Return (x, y) of the center of cell containing provided text 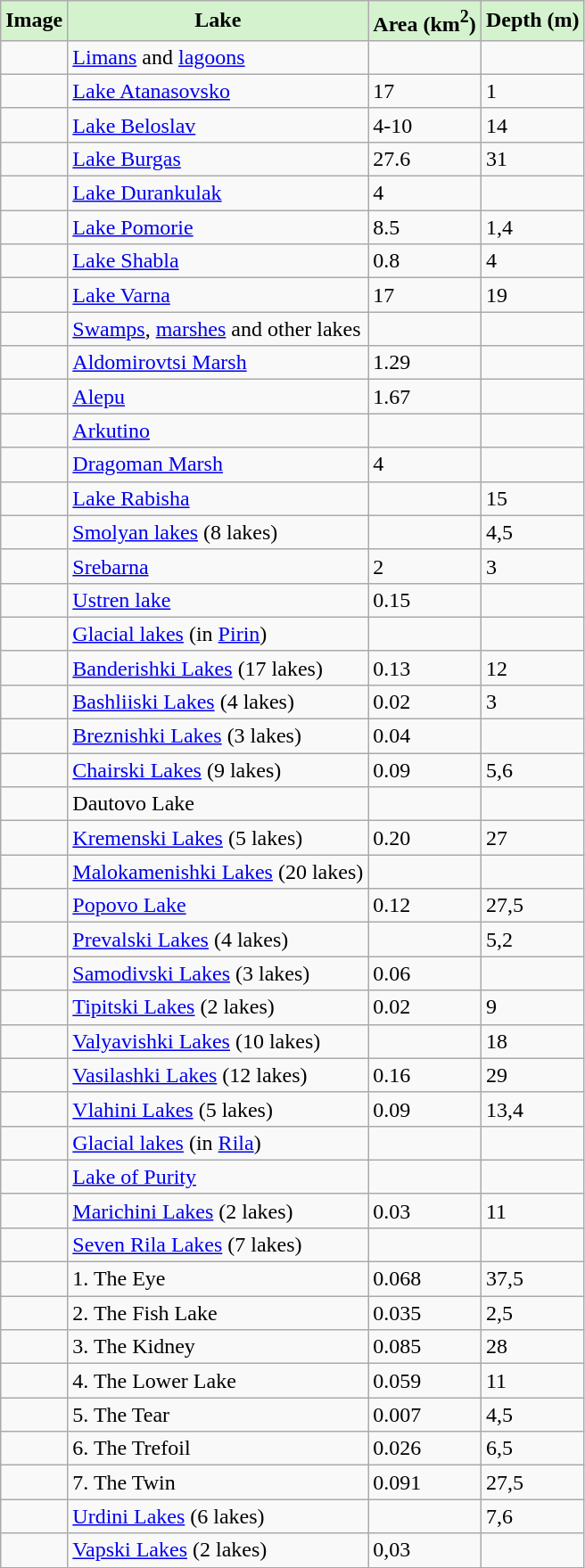
0.035 (424, 1313)
0.15 (424, 600)
1.67 (424, 397)
1.29 (424, 363)
Samodivski Lakes (3 lakes) (218, 973)
0.12 (424, 906)
3. The Kidney (218, 1347)
8.5 (424, 227)
Malokamenishki Lakes (20 lakes) (218, 872)
Lake Burgas (218, 159)
15 (532, 498)
Lake Shabla (218, 261)
0.026 (424, 1449)
Alepu (218, 397)
4. The Lower Lake (218, 1381)
Vapski Lakes (2 lakes) (218, 1550)
0.8 (424, 261)
Lake Rabisha (218, 498)
0.16 (424, 1075)
Glacial lakes (in Rila) (218, 1143)
4-10 (424, 125)
Vlahini Lakes (5 lakes) (218, 1109)
Vasilashki Lakes (12 lakes) (218, 1075)
Seven Rila Lakes (7 lakes) (218, 1244)
7. The Twin (218, 1482)
Lake Varna (218, 295)
1 (532, 91)
Lake of Purity (218, 1177)
0.085 (424, 1347)
0,03 (424, 1550)
0.20 (424, 838)
0.007 (424, 1415)
Breznishki Lakes (3 lakes) (218, 736)
1,4 (532, 227)
6,5 (532, 1449)
29 (532, 1075)
0.068 (424, 1279)
Ustren lake (218, 600)
5,2 (532, 940)
5,6 (532, 770)
Marichini Lakes (2 lakes) (218, 1211)
Prevalski Lakes (4 lakes) (218, 940)
6. The Trefoil (218, 1449)
Swamps, marshes and other lakes (218, 329)
Bashliiski Lakes (4 lakes) (218, 702)
Limans and lagoons (218, 57)
19 (532, 295)
Depth (m) (532, 21)
27 (532, 838)
0.03 (424, 1211)
Lake Beloslav (218, 125)
Banderishki Lakes (17 lakes) (218, 668)
Lake Pomorie (218, 227)
Lake Atanasovsko (218, 91)
Image (34, 21)
1. The Eye (218, 1279)
Dragoman Marsh (218, 464)
2 (424, 566)
0.13 (424, 668)
5. The Tear (218, 1415)
13,4 (532, 1109)
0.06 (424, 973)
Valyavishki Lakes (10 lakes) (218, 1041)
Glacial lakes (in Pirin) (218, 634)
14 (532, 125)
0.091 (424, 1482)
Lake Durankulak (218, 193)
31 (532, 159)
12 (532, 668)
28 (532, 1347)
9 (532, 1007)
37,5 (532, 1279)
Tipitski Lakes (2 lakes) (218, 1007)
18 (532, 1041)
7,6 (532, 1516)
0.059 (424, 1381)
Srebarna (218, 566)
0.04 (424, 736)
27.6 (424, 159)
Kremenski Lakes (5 lakes) (218, 838)
Dautovo Lake (218, 804)
2,5 (532, 1313)
Chairski Lakes (9 lakes) (218, 770)
Popovo Lake (218, 906)
Area (km2) (424, 21)
Urdini Lakes (6 lakes) (218, 1516)
2. The Fish Lake (218, 1313)
Lake (218, 21)
Arkutino (218, 431)
Aldomirovtsi Marsh (218, 363)
Smolyan lakes (8 lakes) (218, 532)
